Detect which cell encompasses the target text, then output its (X, Y) center coordinate. 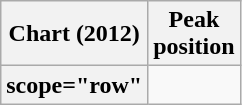
Peakposition (194, 34)
scope="row" (74, 85)
Chart (2012) (74, 34)
